Find where the given text appears and provide that cell's center as (X, Y) coordinate. 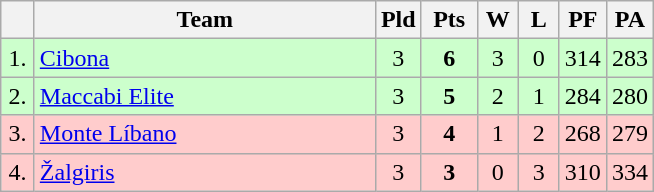
PA (630, 20)
1. (18, 58)
PF (582, 20)
Pts (449, 20)
3. (18, 134)
268 (582, 134)
283 (630, 58)
6 (449, 58)
L (538, 20)
280 (630, 96)
334 (630, 172)
4. (18, 172)
310 (582, 172)
5 (449, 96)
Žalgiris (204, 172)
Team (204, 20)
Pld (398, 20)
Cibona (204, 58)
284 (582, 96)
Maccabi Elite (204, 96)
4 (449, 134)
W (498, 20)
314 (582, 58)
2. (18, 96)
279 (630, 134)
Monte Líbano (204, 134)
